Search for the cell housing the specified text and yield its [X, Y] center coordinate. 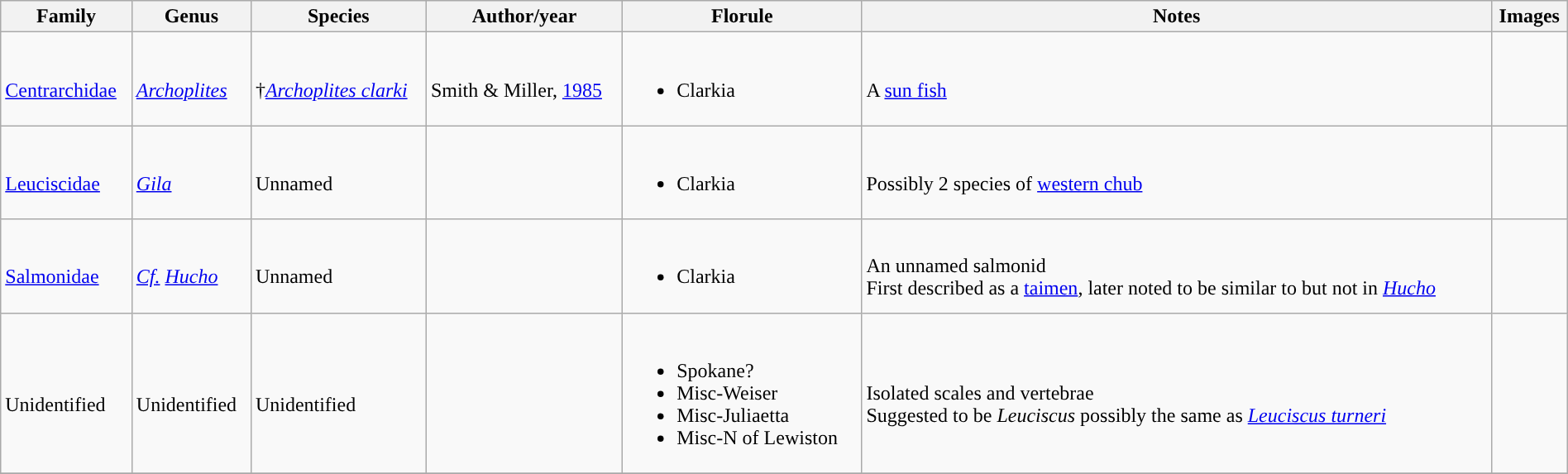
Cf. Hucho [191, 266]
A sun fish [1176, 79]
Isolated scales and vertebraeSuggested to be Leuciscus possibly the same as Leuciscus turneri [1176, 393]
Species [338, 17]
Notes [1176, 17]
†Archoplites clarki [338, 79]
Family [66, 17]
Leuciscidae [66, 172]
Spokane?Misc-WeiserMisc-JuliaettaMisc-N of Lewiston [743, 393]
Centrarchidae [66, 79]
Possibly 2 species of western chub [1176, 172]
Salmonidae [66, 266]
Images [1529, 17]
Archoplites [191, 79]
Author/year [524, 17]
Florule [743, 17]
Smith & Miller, 1985 [524, 79]
Genus [191, 17]
Gila [191, 172]
An unnamed salmonid First described as a taimen, later noted to be similar to but not in Hucho [1176, 266]
